For the text-containing cell, return its midpoint in (x, y) coordinate format. 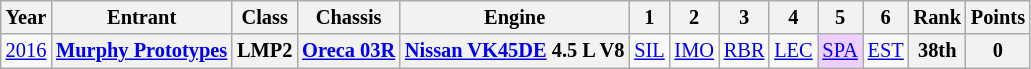
Year (26, 17)
Entrant (142, 17)
5 (840, 17)
SIL (649, 51)
4 (793, 17)
3 (744, 17)
38th (938, 51)
2016 (26, 51)
Chassis (348, 17)
1 (649, 17)
Nissan VK45DE 4.5 L V8 (514, 51)
0 (998, 51)
Points (998, 17)
Class (264, 17)
Oreca 03R (348, 51)
LMP2 (264, 51)
RBR (744, 51)
IMO (694, 51)
Engine (514, 17)
EST (886, 51)
2 (694, 17)
Murphy Prototypes (142, 51)
LEC (793, 51)
SPA (840, 51)
Rank (938, 17)
6 (886, 17)
